Scan for the cell matching the given text and deliver its [X, Y] coordinate at center. 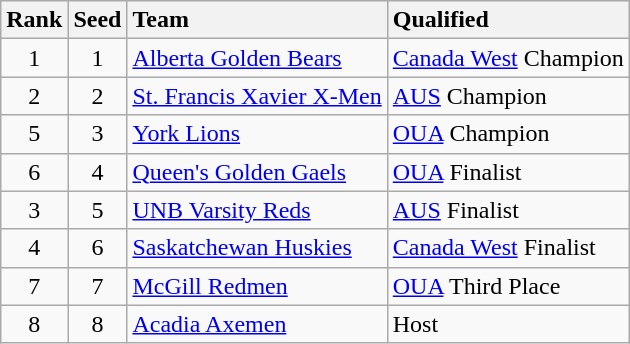
York Lions [257, 134]
Saskatchewan Huskies [257, 248]
Seed [98, 20]
Canada West Finalist [508, 248]
Team [257, 20]
Alberta Golden Bears [257, 58]
Canada West Champion [508, 58]
OUA Finalist [508, 172]
AUS Champion [508, 96]
Host [508, 324]
UNB Varsity Reds [257, 210]
Qualified [508, 20]
Acadia Axemen [257, 324]
AUS Finalist [508, 210]
Queen's Golden Gaels [257, 172]
St. Francis Xavier X-Men [257, 96]
McGill Redmen [257, 286]
Rank [34, 20]
OUA Third Place [508, 286]
OUA Champion [508, 134]
